Determine the (x, y) coordinate at the center of the cell enclosing the given text.  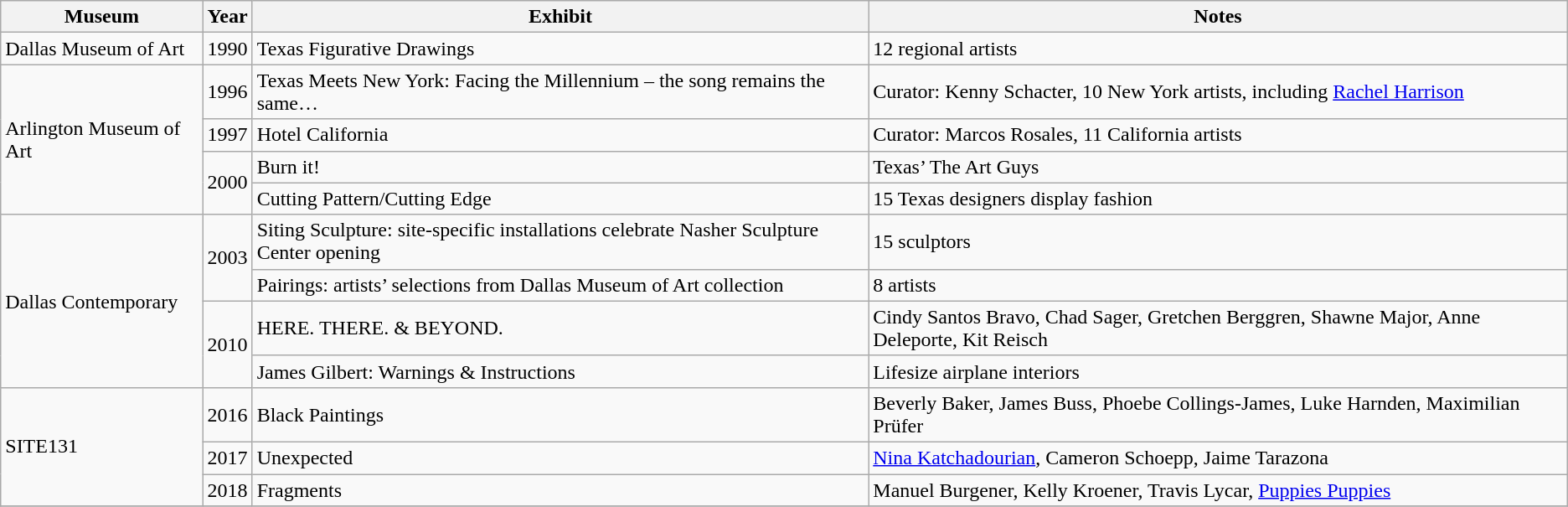
1997 (228, 135)
James Gilbert: Warnings & Instructions (560, 371)
Nina Katchadourian, Cameron Schoepp, Jaime Tarazona (1218, 458)
SITE131 (102, 446)
2017 (228, 458)
Hotel California (560, 135)
2010 (228, 344)
Texas Meets New York: Facing the Millennium – the song remains the same… (560, 92)
Burn it! (560, 167)
2003 (228, 258)
Notes (1218, 17)
Year (228, 17)
Museum (102, 17)
2000 (228, 183)
Texas Figurative Drawings (560, 49)
Siting Sculpture: site-specific installations celebrate Nasher Sculpture Center opening (560, 241)
1996 (228, 92)
Dallas Contemporary (102, 301)
Fragments (560, 490)
Exhibit (560, 17)
Curator: Kenny Schacter, 10 New York artists, including Rachel Harrison (1218, 92)
Lifesize airplane interiors (1218, 371)
Beverly Baker, James Buss, Phoebe Collings-James, Luke Harnden, Maximilian Prüfer (1218, 414)
Cindy Santos Bravo, Chad Sager, Gretchen Berggren, Shawne Major, Anne Deleporte, Kit Reisch (1218, 329)
2018 (228, 490)
HERE. THERE. & BEYOND. (560, 329)
2016 (228, 414)
Dallas Museum of Art (102, 49)
Unexpected (560, 458)
8 artists (1218, 285)
Pairings: artists’ selections from Dallas Museum of Art collection (560, 285)
Manuel Burgener, Kelly Kroener, Travis Lycar, Puppies Puppies (1218, 490)
12 regional artists (1218, 49)
15 sculptors (1218, 241)
Texas’ The Art Guys (1218, 167)
1990 (228, 49)
Arlington Museum of Art (102, 139)
Cutting Pattern/Cutting Edge (560, 199)
15 Texas designers display fashion (1218, 199)
Curator: Marcos Rosales, 11 California artists (1218, 135)
Black Paintings (560, 414)
